Return (X, Y) of the center of cell containing provided text 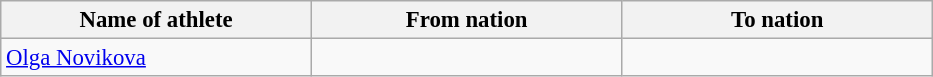
To nation (778, 20)
From nation (466, 20)
Olga Novikova (156, 58)
Name of athlete (156, 20)
